Locate the cell with the specified text and output its [x, y] center coordinate. 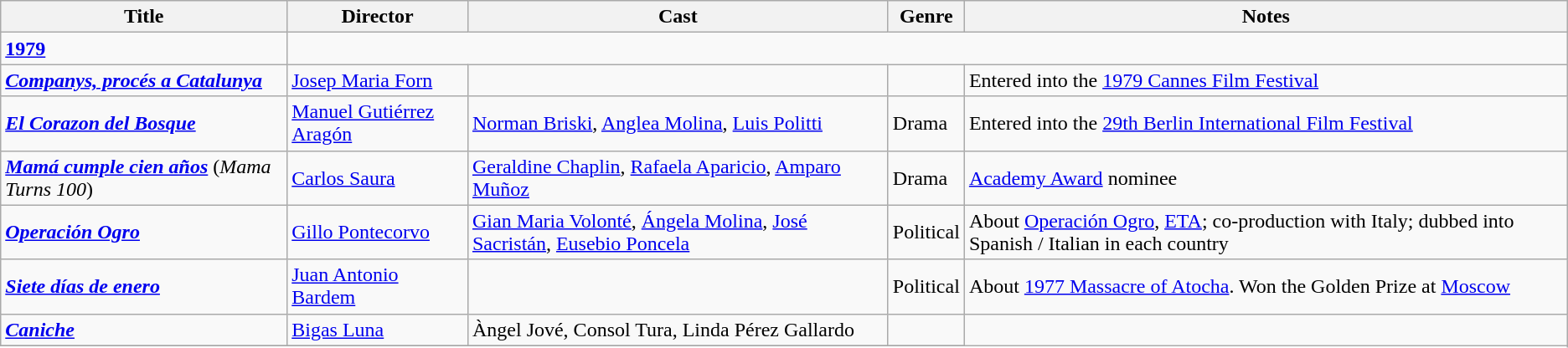
Cast [678, 17]
Entered into the 29th Berlin International Film Festival [1266, 124]
Companys, procés a Catalunya [144, 80]
Josep Maria Forn [378, 80]
Siete días de enero [144, 286]
About Operación Ogro, ETA; co-production with Italy; dubbed into Spanish / Italian in each country [1266, 233]
Mamá cumple cien años (Mama Turns 100) [144, 177]
Title [144, 17]
About 1977 Massacre of Atocha. Won the Golden Prize at Moscow [1266, 286]
Bigas Luna [378, 330]
Director [378, 17]
Genre [926, 17]
1979 [144, 49]
Caniche [144, 330]
Gian Maria Volonté, Ángela Molina, José Sacristán, Eusebio Poncela [678, 233]
Geraldine Chaplin, Rafaela Aparicio, Amparo Muñoz [678, 177]
Operación Ogro [144, 233]
El Corazon del Bosque [144, 124]
Àngel Jové, Consol Tura, Linda Pérez Gallardo [678, 330]
Manuel Gutiérrez Aragón [378, 124]
Gillo Pontecorvo [378, 233]
Norman Briski, Anglea Molina, Luis Politti [678, 124]
Academy Award nominee [1266, 177]
Juan Antonio Bardem [378, 286]
Notes [1266, 17]
Entered into the 1979 Cannes Film Festival [1266, 80]
Carlos Saura [378, 177]
